Pinpoint the cell where the given text exists, returning its [X, Y] midpoint coordinate. 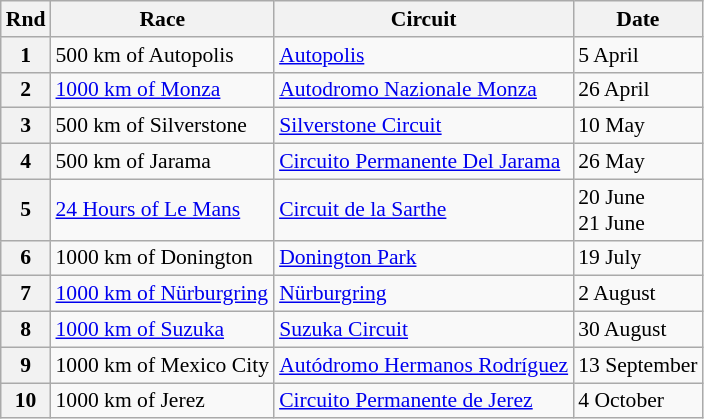
13 September [638, 365]
1000 km of Jerez [162, 401]
19 July [638, 258]
Race [162, 19]
1000 km of Suzuka [162, 330]
30 August [638, 330]
2 August [638, 294]
10 [26, 401]
1000 km of Nürburgring [162, 294]
4 [26, 162]
Circuit [424, 19]
Donington Park [424, 258]
7 [26, 294]
1000 km of Donington [162, 258]
Autódromo Hermanos Rodríguez [424, 365]
Circuit de la Sarthe [424, 210]
5 [26, 210]
Silverstone Circuit [424, 126]
26 May [638, 162]
3 [26, 126]
Date [638, 19]
2 [26, 90]
24 Hours of Le Mans [162, 210]
Circuito Permanente de Jerez [424, 401]
1 [26, 55]
1000 km of Mexico City [162, 365]
26 April [638, 90]
9 [26, 365]
Nürburgring [424, 294]
6 [26, 258]
5 April [638, 55]
500 km of Autopolis [162, 55]
10 May [638, 126]
4 October [638, 401]
1000 km of Monza [162, 90]
Circuito Permanente Del Jarama [424, 162]
Autodromo Nazionale Monza [424, 90]
Autopolis [424, 55]
500 km of Jarama [162, 162]
Rnd [26, 19]
500 km of Silverstone [162, 126]
20 June21 June [638, 210]
8 [26, 330]
Suzuka Circuit [424, 330]
